Locate the cell with the specified text and output its (x, y) center coordinate. 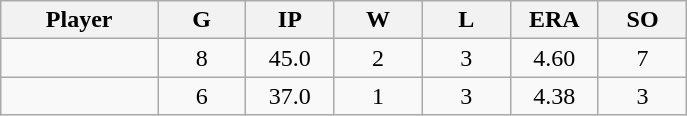
G (202, 20)
L (466, 20)
Player (80, 20)
W (378, 20)
4.60 (554, 58)
IP (290, 20)
7 (642, 58)
45.0 (290, 58)
37.0 (290, 96)
6 (202, 96)
1 (378, 96)
SO (642, 20)
ERA (554, 20)
4.38 (554, 96)
2 (378, 58)
8 (202, 58)
